Search for the cell housing the specified text and yield its (X, Y) center coordinate. 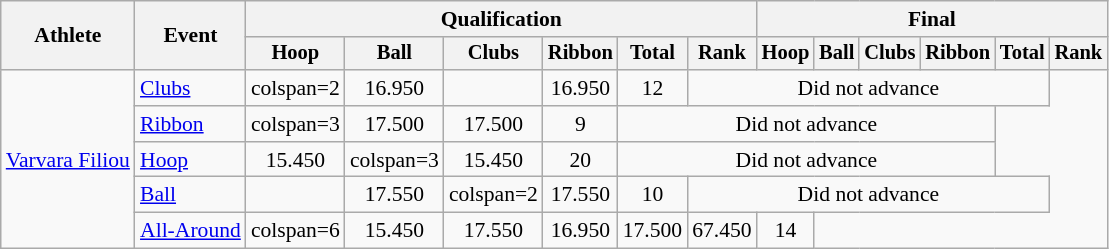
Qualification (502, 19)
9 (580, 124)
Final (932, 19)
Athlete (68, 36)
67.450 (722, 231)
Event (190, 36)
20 (580, 160)
12 (652, 88)
10 (652, 195)
colspan=6 (296, 231)
All-Around (190, 231)
Varvara Filiou (68, 159)
14 (786, 231)
